Provide the (X, Y) coordinate of the cell's center where the given text is located.  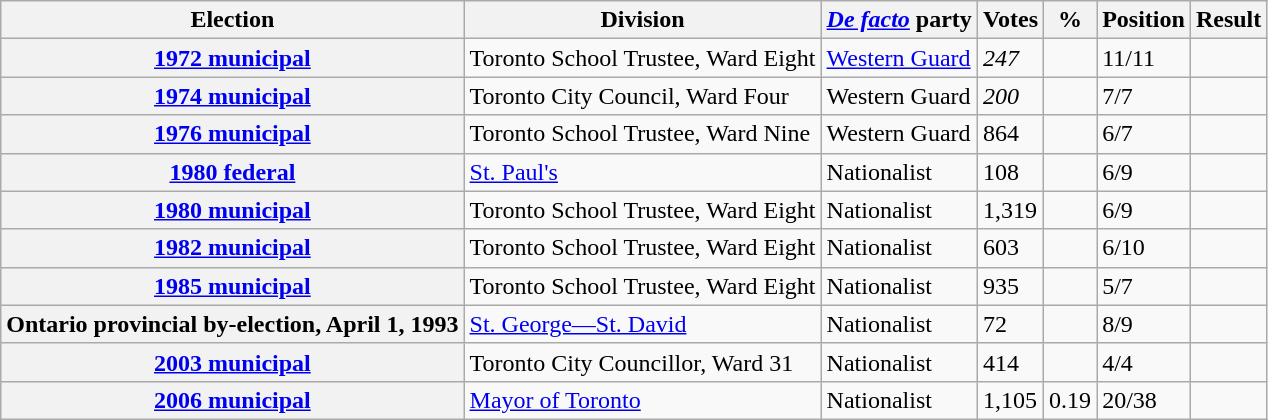
200 (1010, 96)
935 (1010, 286)
1974 municipal (232, 96)
Division (642, 20)
St. George—St. David (642, 324)
1976 municipal (232, 134)
Toronto School Trustee, Ward Nine (642, 134)
Toronto City Councillor, Ward 31 (642, 362)
2003 municipal (232, 362)
% (1070, 20)
1,105 (1010, 400)
1980 federal (232, 172)
6/7 (1144, 134)
864 (1010, 134)
Mayor of Toronto (642, 400)
8/9 (1144, 324)
20/38 (1144, 400)
72 (1010, 324)
0.19 (1070, 400)
Toronto City Council, Ward Four (642, 96)
414 (1010, 362)
Ontario provincial by-election, April 1, 1993 (232, 324)
2006 municipal (232, 400)
1982 municipal (232, 248)
5/7 (1144, 286)
247 (1010, 58)
1980 municipal (232, 210)
6/10 (1144, 248)
1972 municipal (232, 58)
7/7 (1144, 96)
Election (232, 20)
108 (1010, 172)
1,319 (1010, 210)
De facto party (899, 20)
4/4 (1144, 362)
603 (1010, 248)
11/11 (1144, 58)
Votes (1010, 20)
Position (1144, 20)
St. Paul's (642, 172)
1985 municipal (232, 286)
Result (1228, 20)
